Identify which cell holds the provided text, then report its [X, Y] central coordinate. 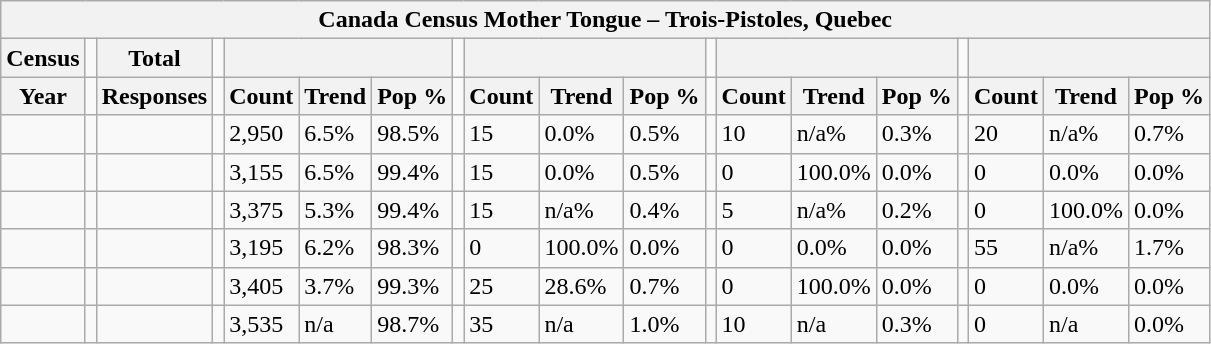
Census [43, 58]
3,405 [262, 286]
99.3% [412, 286]
Year [43, 96]
5 [754, 210]
2,950 [262, 134]
5.3% [336, 210]
98.5% [412, 134]
1.7% [1170, 248]
35 [502, 324]
3,535 [262, 324]
1.0% [664, 324]
Canada Census Mother Tongue – Trois-Pistoles, Quebec [606, 20]
3,155 [262, 172]
3,195 [262, 248]
28.6% [582, 286]
98.7% [412, 324]
98.3% [412, 248]
Total [154, 58]
3,375 [262, 210]
25 [502, 286]
0.2% [916, 210]
0.4% [664, 210]
Responses [154, 96]
6.2% [336, 248]
3.7% [336, 286]
55 [1006, 248]
20 [1006, 134]
